For the text-containing cell, return its midpoint in (X, Y) coordinate format. 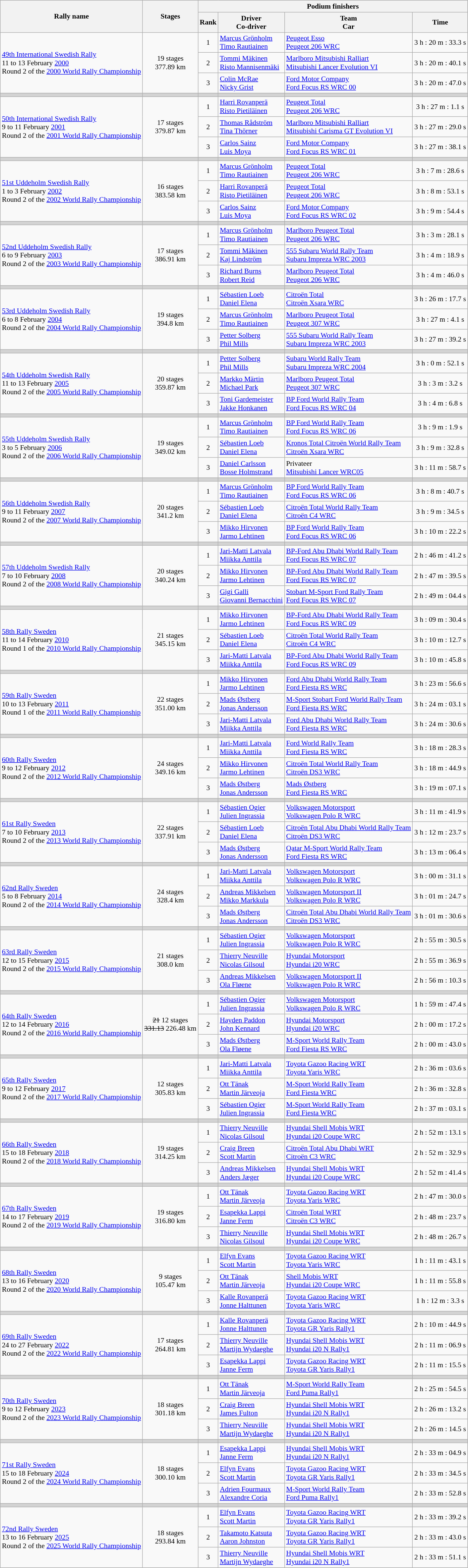
2 h : 33 m : 34.5 s (440, 1473)
66th Rally Sweden 15 to 18 February 2018Round 2 of the 2018 World Rally Championship (72, 1152)
Andreas Mikkelsen Anders Jæger (251, 1173)
3 h : 20 m : 33.3 s (440, 42)
17 stages 386.91 km (170, 255)
2 h : 48 m : 23.7 s (440, 1217)
Marlboro Mitsubishi Ralliart Mitsubishi Carisma GT Evolution VI (349, 127)
2 h : 26 m : 13.2 s (440, 1409)
2 h : 48 m : 26.7 s (440, 1237)
Stobart M-Sport Ford Rally Team Ford Focus RS WRC 07 (349, 596)
56th Uddeholm Swedish Rally 9 to 11 February 2007Round 2 of the 2007 World Rally Championship (72, 512)
Colin McRae Nicky Grist (251, 83)
2 h : 10 m : 44.9 s (440, 1325)
Thomas Rådström Tina Thörner (251, 127)
Stages (170, 17)
2 h : 11 m : 15.5 s (440, 1365)
Craig Breen James Fulton (251, 1409)
3 h : 23 m : 56.6 s (440, 684)
Ford Motor Company Ford Focus RS WRC 01 (349, 147)
Subaru World Rally Team Subaru Impreza WRC 2004 (349, 363)
Kronos Total Citroën World Rally Team Citroën Xsara WRC (349, 447)
3 h : 9 m : 34.5 s (440, 512)
2 h : 33 m : 39.2 s (440, 1517)
3 h : 26 m : 17.7 s (440, 299)
3 h : 00 m : 31.1 s (440, 876)
22 stages351.00 km (170, 704)
Qatar M-Sport World Rally Team Ford Fiesta RS WRC (349, 852)
2 h : 33 m : 43.0 s (440, 1537)
2 h : 52 m : 41.4 s (440, 1173)
19 stages314.25 km (170, 1152)
68th Rally Sweden 13 to 16 February 2020Round 2 of the 2020 World Rally Championship (72, 1281)
3 h : 9 m : 1.9 s (440, 427)
60th Rally Sweden 9 to 12 February 2012Round 2 of the 2012 World Rally Championship (72, 768)
3 h : 7 m : 28.6 s (440, 171)
2 h : 55 m : 30.5 s (440, 940)
69th Rally Sweden 24 to 27 February 2022Round 2 of the 2022 World Rally Championship (72, 1345)
52nd Uddeholm Swedish Rally 6 to 9 February 2003Round 2 of the 2003 World Rally Championship (72, 255)
2 h : 26 m : 14.5 s (440, 1429)
18 stages300.10 km (170, 1473)
Citroën Total World Rally Team Citroën DS3 WRC (349, 768)
3 h : 27 m : 1.1 s (440, 107)
2 h : 47 m : 30.0 s (440, 1197)
3 h : 10 m : 12.7 s (440, 640)
TeamCar (349, 23)
2 h : 33 m : 52.8 s (440, 1493)
Ford World Rally Team Ford Fiesta RS WRC (349, 747)
9 stages105.47 km (170, 1281)
2 h : 37 m : 03.1 s (440, 1108)
3 h : 3 m : 3.2 s (440, 384)
2 h : 00 m : 17.2 s (440, 1024)
2 h : 55 m : 36.9 s (440, 960)
3 h : 4 m : 18.9 s (440, 255)
59th Rally Sweden 10 to 13 February 2011Round 1 of the 2011 World Rally Championship (72, 704)
1 h : 12 m : 3.3 s (440, 1301)
3 h : 01 m : 30.6 s (440, 916)
3 h : 20 m : 47.0 s (440, 83)
3 h : 8 m : 40.7 s (440, 491)
3 h : 27 m : 29.0 s (440, 127)
3 h : 27 m : 4.1 s (440, 319)
Mads Østberg Ola Fløene (251, 1045)
21 12 stages331.13 226.48 km (170, 1024)
18 stages293.84 km (170, 1537)
Citroën Total WRT Citroën C3 WRC (349, 1217)
3 h : 4 m : 6.8 s (440, 404)
Takamoto Katsuta Aaron Johnston (251, 1537)
DriverCo-driver (251, 23)
61st Rally Sweden 7 to 10 February 2013Round 2 of the 2013 World Rally Championship (72, 832)
Gigi Galli Giovanni Bernacchini (251, 596)
24 stages349.16 km (170, 768)
3 h : 12 m : 23.7 s (440, 832)
64th Rally Sweden 12 to 14 February 2016Round 2 of the 2016 World Rally Championship (72, 1024)
3 h : 0 m : 52.1 s (440, 363)
Daniel Carlsson Bosse Holmstrand (251, 468)
49th International Swedish Rally 11 to 13 February 2000Round 2 of the 2000 World Rally Championship (72, 63)
17 stages264.81 km (170, 1345)
Marlboro Mitsubishi Ralliart Mitsubishi Lancer Evolution VI (349, 63)
Rally name (72, 17)
Time (440, 23)
2 h : 33 m : 04.9 s (440, 1453)
2 h : 36 m : 03.6 s (440, 1068)
1 h : 11 m : 43.1 s (440, 1260)
3 h : 27 m : 38.1 s (440, 147)
17 stages 379.87 km (170, 127)
63rd Rally Sweden 12 to 15 February 2015Round 2 of the 2015 World Rally Championship (72, 960)
2 h : 33 m : 51.1 s (440, 1558)
Adrien Fourmaux Alexandre Coria (251, 1493)
Mads Østberg Ford Fiesta RS WRC (349, 788)
3 h : 09 m : 30.4 s (440, 620)
Peugeot Esso Peugeot 206 WRC (349, 42)
3 h : 9 m : 54.4 s (440, 211)
3 h : 11 m : 41.9 s (440, 812)
Citroën Total Citroën Xsara WRC (349, 299)
2 h : 49 m : 04.4 s (440, 596)
18 stages301.18 km (170, 1409)
21 stages308.0 km (170, 960)
1 h : 11 m : 55.8 s (440, 1281)
19 stages 377.89 km (170, 63)
3 h : 24 m : 03.1 s (440, 704)
BP Ford World Rally Team Ford Focus RS WRC 04 (349, 404)
20 stages 359.87 km (170, 383)
3 h : 9 m : 32.8 s (440, 447)
24 stages328.4 km (170, 896)
54th Uddeholm Swedish Rally 11 to 13 February 2005Round 2 of the 2005 World Rally Championship (72, 383)
Ford Motor Company Ford Focus RS WRC 02 (349, 211)
3 h : 20 m : 40.1 s (440, 63)
19 stages 394.8 km (170, 319)
Craig Breen Scott Martin (251, 1153)
50th International Swedish Rally 9 to 11 February 2001Round 2 of the 2001 World Rally Championship (72, 127)
Ford Motor Company Ford Focus RS WRC 00 (349, 83)
Richard Burns Robert Reid (251, 276)
67th Rally Sweden 14 to 17 February 2019Round 2 of the 2019 World Rally Championship (72, 1217)
71st Rally Sweden 15 to 18 February 2024Round 2 of the 2024 World Rally Championship (72, 1473)
55th Uddeholm Swedish Rally 3 to 5 February 2006Round 2 of the 2006 World Rally Championship (72, 447)
Privateer Mitsubishi Lancer WRC05 (349, 468)
2 h : 11 m : 06.9 s (440, 1345)
2 h : 25 m : 54.5 s (440, 1389)
Shell Mobis WRT Hyundai i20 Coupe WRC (349, 1281)
19 stages316.80 km (170, 1217)
Podium finishers (333, 6)
3 h : 19 m : 07.1 s (440, 788)
3 h : 8 m : 53.1 s (440, 191)
Rank (208, 23)
21 stages345.15 km (170, 639)
58th Rally Sweden 11 to 14 February 2010Round 1 of the 2010 World Rally Championship (72, 639)
Toni Gardemeister Jakke Honkanen (251, 404)
Tommi Mäkinen Kaj Lindström (251, 255)
22 stages337.91 km (170, 832)
70th Rally Sweden 9 to 12 February 2023Round 2 of the 2023 World Rally Championship (72, 1409)
3 h : 01 m : 24.7 s (440, 896)
2 h : 46 m : 41.2 s (440, 555)
3 h : 24 m : 30.6 s (440, 724)
2 h : 36 m : 32.8 s (440, 1089)
3 h : 10 m : 45.8 s (440, 660)
2 h : 47 m : 39.5 s (440, 576)
57th Uddeholm Swedish Rally 7 to 10 February 2008Round 2 of the 2008 World Rally Championship (72, 576)
M-Sport World Rally Team Ford Fiesta RS WRC (349, 1045)
Andreas Mikkelsen Ola Fløene (251, 981)
19 stages 349.02 km (170, 447)
20 stages340.24 km (170, 576)
3 h : 3 m : 28.1 s (440, 235)
3 h : 13 m : 06.4 s (440, 852)
20 stages341.2 km (170, 512)
3 h : 18 m : 28.3 s (440, 747)
3 h : 10 m : 22.2 s (440, 532)
65th Rally Sweden 9 to 12 February 2017Round 2 of the 2017 World Rally Championship (72, 1089)
Andreas Mikkelsen Mikko Markkula (251, 896)
16 stages 383.58 km (170, 191)
3 h : 11 m : 58.7 s (440, 468)
3 h : 18 m : 44.9 s (440, 768)
3 h : 4 m : 46.0 s (440, 276)
62nd Rally Sweden 5 to 8 February 2014Round 2 of the 2014 World Rally Championship (72, 896)
72nd Rally Sweden 13 to 16 February 2025Round 2 of the 2025 World Rally Championship (72, 1537)
3 h : 27 m : 39.2 s (440, 339)
Citroën Total Abu Dhabi WRT Citroën C3 WRC (349, 1153)
2 h : 00 m : 43.0 s (440, 1045)
2 h : 52 m : 13.1 s (440, 1132)
M-Sport Stobart Ford World Rally Team Ford Fiesta RS WRC (349, 704)
51st Uddeholm Swedish Rally 1 to 3 February 2002Round 2 of the 2002 World Rally Championship (72, 191)
12 stages305.83 km (170, 1089)
1 h : 59 m : 47.4 s (440, 1004)
Hayden Paddon John Kennard (251, 1024)
2 h : 52 m : 32.9 s (440, 1153)
Tommi Mäkinen Risto Mannisenmäki (251, 63)
53rd Uddeholm Swedish Rally 6 to 8 February 2004Round 2 of the 2004 World Rally Championship (72, 319)
2 h : 56 m : 10.3 s (440, 981)
Markko Märtin Michael Park (251, 384)
